Detect which cell encompasses the target text, then output its (X, Y) center coordinate. 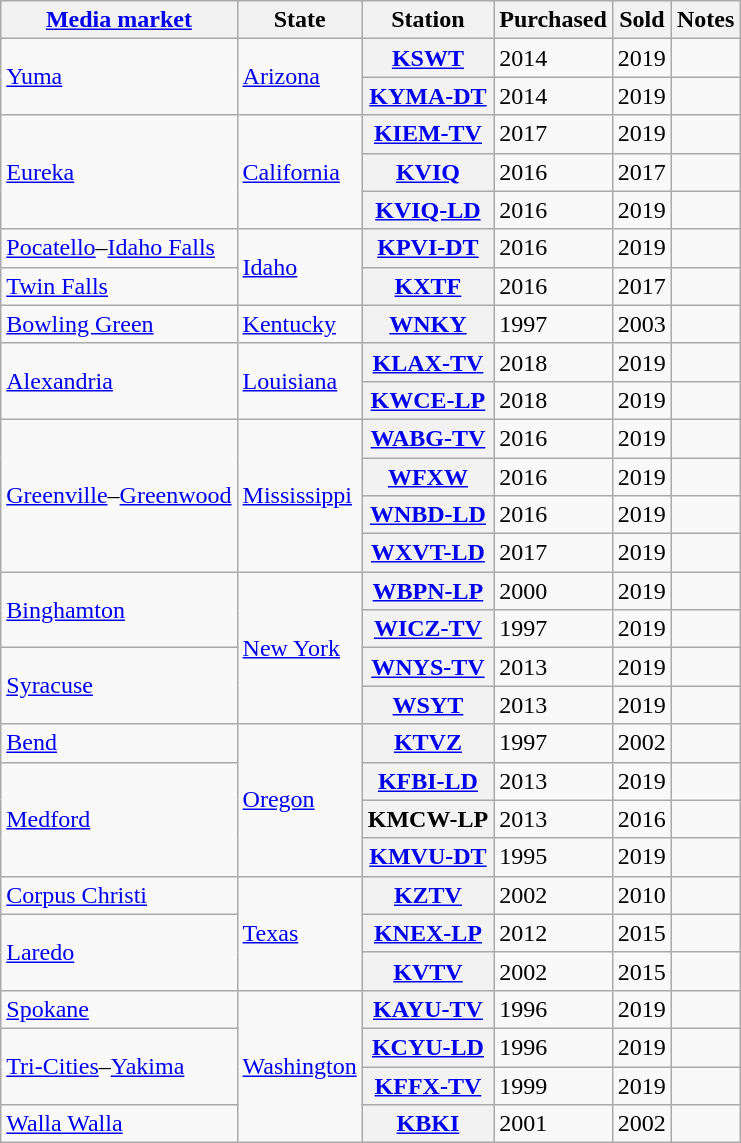
KAYU-TV (428, 1009)
WNKY (428, 324)
WBPN-LP (428, 591)
WICZ-TV (428, 629)
WSYT (428, 705)
2012 (554, 933)
KNEX-LP (428, 933)
Medford (119, 819)
2001 (554, 1124)
State (300, 20)
Tri-Cities–Yakima (119, 1066)
Station (428, 20)
KVIQ (428, 172)
New York (300, 648)
KCYU-LD (428, 1047)
2000 (554, 591)
KIEM-TV (428, 134)
Media market (119, 20)
Mississippi (300, 495)
KYMA-DT (428, 96)
Corpus Christi (119, 895)
California (300, 172)
Walla Walla (119, 1124)
KMVU-DT (428, 857)
1995 (554, 857)
KTVZ (428, 743)
KWCE-LP (428, 400)
Pocatello–Idaho Falls (119, 248)
1999 (554, 1085)
KSWT (428, 58)
Notes (705, 20)
KPVI-DT (428, 248)
Twin Falls (119, 286)
KVTV (428, 971)
Binghamton (119, 610)
2010 (642, 895)
Arizona (300, 77)
Texas (300, 933)
Bowling Green (119, 324)
Laredo (119, 952)
WNYS-TV (428, 667)
Yuma (119, 77)
Purchased (554, 20)
KXTF (428, 286)
Syracuse (119, 686)
KFBI-LD (428, 781)
Spokane (119, 1009)
Louisiana (300, 381)
Sold (642, 20)
Oregon (300, 800)
KFFX-TV (428, 1085)
KLAX-TV (428, 362)
Bend (119, 743)
Eureka (119, 172)
Washington (300, 1066)
KBKI (428, 1124)
WXVT-LD (428, 553)
WFXW (428, 477)
Greenville–Greenwood (119, 495)
KZTV (428, 895)
Alexandria (119, 381)
Kentucky (300, 324)
WABG-TV (428, 438)
WNBD-LD (428, 515)
2003 (642, 324)
Idaho (300, 267)
KVIQ-LD (428, 210)
KMCW-LP (428, 819)
